Extract the (x, y) coordinate from the center of the cell holding the provided text.  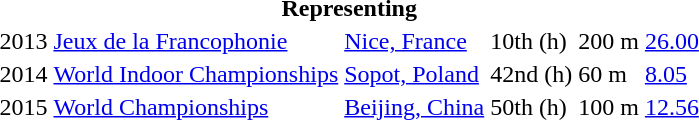
42nd (h) (532, 74)
World Indoor Championships (196, 74)
10th (h) (532, 41)
200 m (609, 41)
Nice, France (414, 41)
60 m (609, 74)
Jeux de la Francophonie (196, 41)
Sopot, Poland (414, 74)
